Detect which cell encompasses the target text, then output its (X, Y) center coordinate. 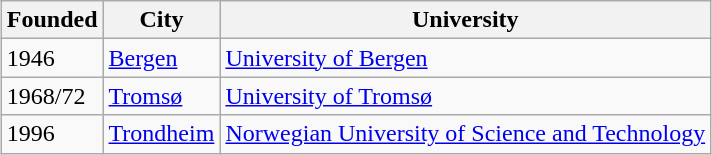
Tromsø (162, 96)
1996 (52, 134)
University of Tromsø (466, 96)
Norwegian University of Science and Technology (466, 134)
1946 (52, 58)
City (162, 20)
University (466, 20)
Founded (52, 20)
University of Bergen (466, 58)
Trondheim (162, 134)
1968/72 (52, 96)
Bergen (162, 58)
